Return [x, y] of the center of cell containing provided text 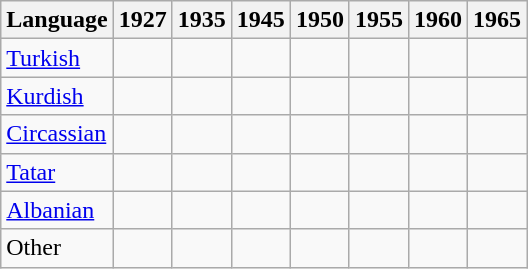
Language [57, 20]
1945 [260, 20]
Kurdish [57, 96]
1965 [498, 20]
Other [57, 248]
1955 [378, 20]
1960 [438, 20]
Tatar [57, 172]
1950 [320, 20]
Albanian [57, 210]
1927 [142, 20]
Circassian [57, 134]
Turkish [57, 58]
1935 [202, 20]
